Provide the [X, Y] coordinate of the cell's center where the given text is located.  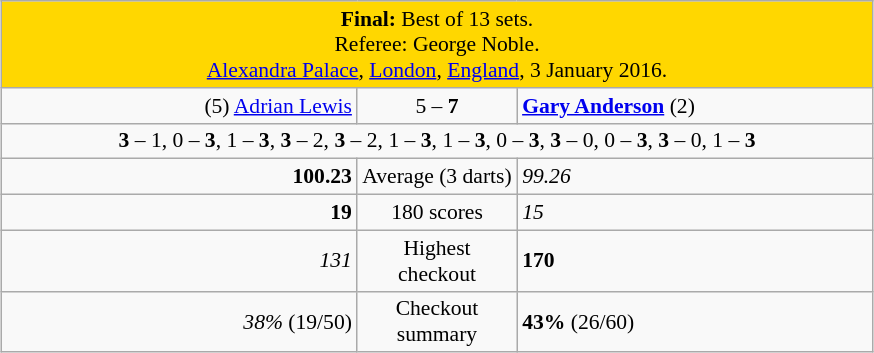
Average (3 darts) [437, 177]
3 – 1, 0 – 3, 1 – 3, 3 – 2, 3 – 2, 1 – 3, 1 – 3, 0 – 3, 3 – 0, 0 – 3, 3 – 0, 1 – 3 [437, 141]
Final: Best of 13 sets. Referee: George Noble. Alexandra Palace, London, England, 3 January 2016. [437, 44]
100.23 [180, 177]
43% (26/60) [694, 322]
38% (19/50) [180, 322]
19 [180, 213]
5 – 7 [437, 106]
(5) Adrian Lewis [180, 106]
Highest checkout [437, 260]
99.26 [694, 177]
Gary Anderson (2) [694, 106]
170 [694, 260]
180 scores [437, 213]
15 [694, 213]
Checkout summary [437, 322]
131 [180, 260]
